Capture the cell that displays the provided text and extract its (X, Y) central coordinate. 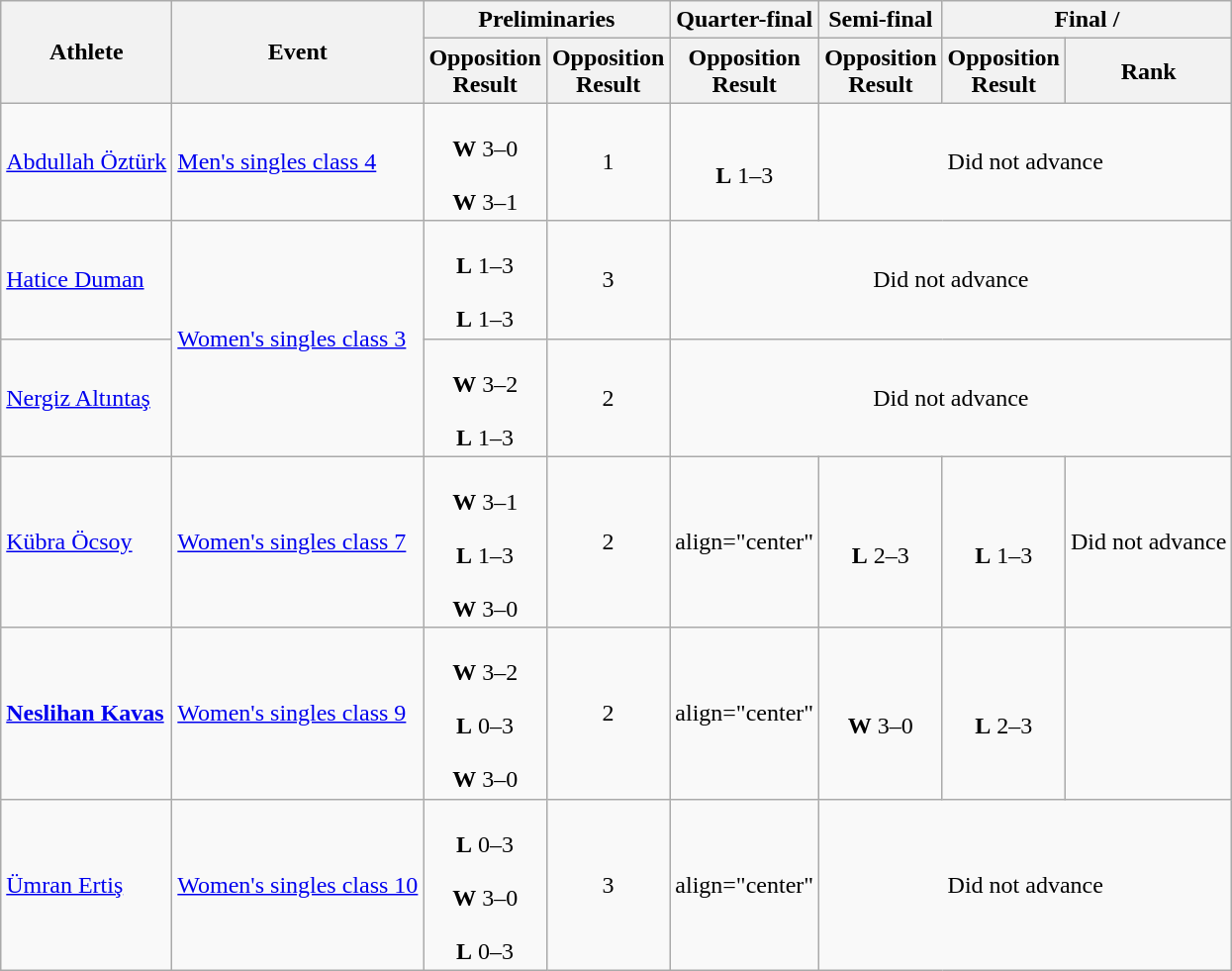
Abdullah Öztürk (87, 162)
L 1–3L 1–3 (485, 279)
Event (298, 51)
W 3–2L 0–3W 3–0 (485, 713)
Men's singles class 4 (298, 162)
L 0–3W 3–0L 0–3 (485, 885)
Quarter-final (744, 20)
Nergiz Altıntaş (87, 398)
Women's singles class 10 (298, 885)
Women's singles class 7 (298, 542)
Final / (1087, 20)
Preliminaries (546, 20)
W 3–1L 1–3W 3–0 (485, 542)
Kübra Öcsoy (87, 542)
W 3–0 (881, 713)
Women's singles class 3 (298, 339)
Semi-final (881, 20)
Rank (1149, 71)
1 (608, 162)
Hatice Duman (87, 279)
Women's singles class 9 (298, 713)
Ümran Ertiş (87, 885)
Athlete (87, 51)
Neslihan Kavas (87, 713)
W 3–2L 1–3 (485, 398)
W 3–0W 3–1 (485, 162)
